Extract the (x, y) coordinate from the center of the cell holding the provided text.  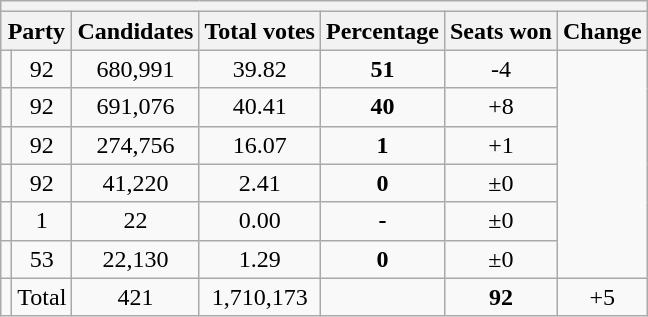
274,756 (136, 145)
53 (42, 259)
Total votes (260, 31)
51 (382, 69)
+5 (602, 297)
+8 (500, 107)
-4 (500, 69)
Percentage (382, 31)
22 (136, 221)
Candidates (136, 31)
680,991 (136, 69)
1,710,173 (260, 297)
691,076 (136, 107)
Seats won (500, 31)
Party (36, 31)
0.00 (260, 221)
40.41 (260, 107)
16.07 (260, 145)
22,130 (136, 259)
+1 (500, 145)
2.41 (260, 183)
40 (382, 107)
Change (602, 31)
421 (136, 297)
- (382, 221)
1.29 (260, 259)
39.82 (260, 69)
Total (42, 297)
41,220 (136, 183)
